Determine the [X, Y] coordinate at the center of the cell enclosing the given text.  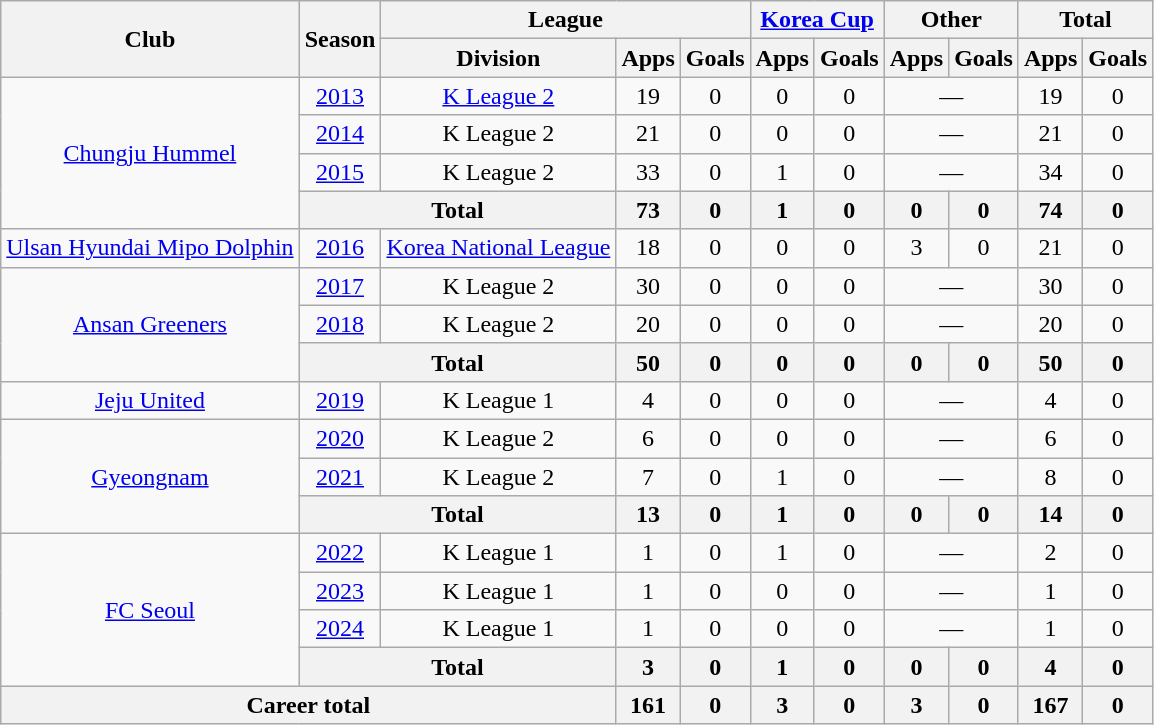
Ulsan Hyundai Mipo Dolphin [150, 248]
161 [648, 705]
2018 [340, 324]
13 [648, 515]
7 [648, 477]
34 [1050, 172]
Club [150, 39]
Other [951, 20]
33 [648, 172]
73 [648, 210]
League [566, 20]
Division [498, 58]
Gyeongnam [150, 476]
Career total [308, 705]
74 [1050, 210]
2023 [340, 591]
2016 [340, 248]
Jeju United [150, 400]
Korea Cup [817, 20]
2024 [340, 629]
2014 [340, 134]
Season [340, 39]
2015 [340, 172]
8 [1050, 477]
2019 [340, 400]
Ansan Greeners [150, 324]
18 [648, 248]
2022 [340, 553]
Korea National League [498, 248]
Chungju Hummel [150, 153]
14 [1050, 515]
FC Seoul [150, 610]
2020 [340, 438]
167 [1050, 705]
2 [1050, 553]
2013 [340, 96]
2021 [340, 477]
2017 [340, 286]
